Locate the cell with the specified text and output its (x, y) center coordinate. 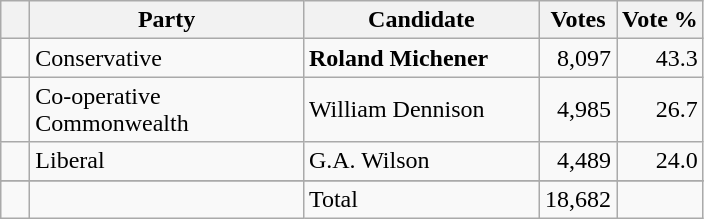
Co-operative Commonwealth (167, 110)
18,682 (578, 199)
8,097 (578, 58)
4,985 (578, 110)
4,489 (578, 161)
24.0 (660, 161)
Total (421, 199)
Liberal (167, 161)
G.A. Wilson (421, 161)
Party (167, 20)
Conservative (167, 58)
Roland Michener (421, 58)
26.7 (660, 110)
William Dennison (421, 110)
Candidate (421, 20)
Vote % (660, 20)
43.3 (660, 58)
Votes (578, 20)
